Identify which cell holds the provided text, then report its [x, y] central coordinate. 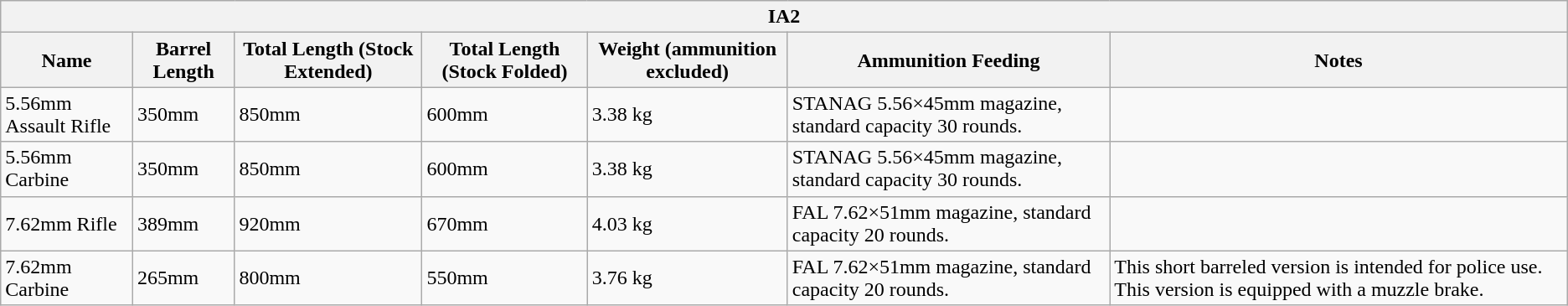
4.03 kg [687, 223]
This short barreled version is intended for police use. This version is equipped with a muzzle brake. [1338, 278]
265mm [183, 278]
7.62mm Carbine [67, 278]
5.56mm Assault Rifle [67, 114]
Notes [1338, 60]
5.56mm Carbine [67, 169]
389mm [183, 223]
800mm [328, 278]
670mm [504, 223]
Total Length (Stock Extended) [328, 60]
Name [67, 60]
Barrel Length [183, 60]
550mm [504, 278]
7.62mm Rifle [67, 223]
Weight (ammunition excluded) [687, 60]
3.76 kg [687, 278]
Total Length (Stock Folded) [504, 60]
920mm [328, 223]
Ammunition Feeding [948, 60]
IA2 [784, 17]
